Output the (X, Y) coordinate of the center of the cell containing the given text.  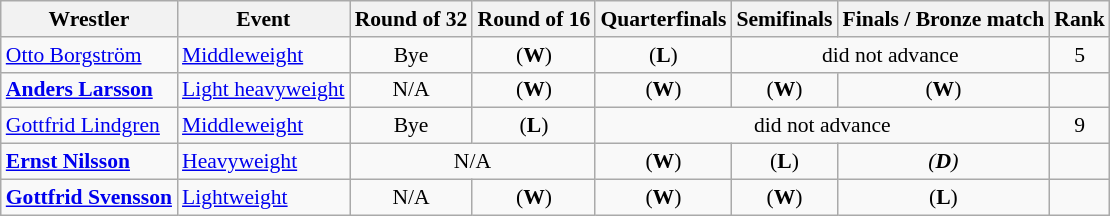
Otto Borgström (89, 55)
5 (1080, 55)
Quarterfinals (663, 19)
Ernst Nilsson (89, 162)
Event (264, 19)
Rank (1080, 19)
Lightweight (264, 197)
(D) (943, 162)
Heavyweight (264, 162)
Gottfrid Svensson (89, 197)
Gottfrid Lindgren (89, 126)
Wrestler (89, 19)
Round of 32 (412, 19)
Finals / Bronze match (943, 19)
9 (1080, 126)
Light heavyweight (264, 90)
Semifinals (784, 19)
Anders Larsson (89, 90)
Round of 16 (534, 19)
